Locate the cell with the specified text and output its [X, Y] center coordinate. 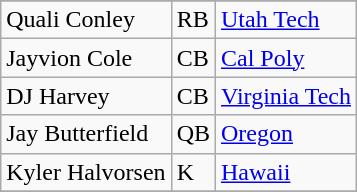
K [193, 172]
Utah Tech [286, 20]
Oregon [286, 134]
Kyler Halvorsen [86, 172]
Virginia Tech [286, 96]
QB [193, 134]
RB [193, 20]
Jayvion Cole [86, 58]
DJ Harvey [86, 96]
Jay Butterfield [86, 134]
Cal Poly [286, 58]
Hawaii [286, 172]
Quali Conley [86, 20]
